Output the (X, Y) coordinate of the center of the cell containing the given text.  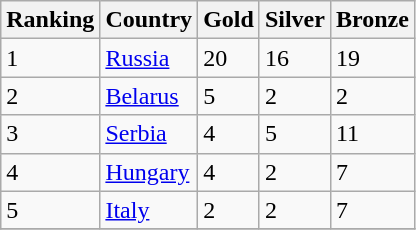
Hungary (149, 172)
1 (50, 58)
16 (294, 58)
Belarus (149, 96)
Gold (229, 20)
11 (372, 134)
Ranking (50, 20)
20 (229, 58)
Country (149, 20)
Silver (294, 20)
Russia (149, 58)
19 (372, 58)
3 (50, 134)
Italy (149, 210)
Serbia (149, 134)
Bronze (372, 20)
